Provide the [x, y] coordinate of the cell's center where the given text is located.  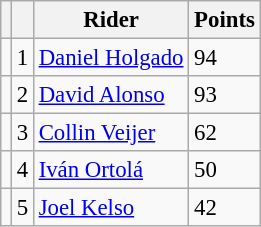
50 [224, 170]
Collin Veijer [110, 133]
Daniel Holgado [110, 58]
93 [224, 95]
42 [224, 208]
Joel Kelso [110, 208]
4 [22, 170]
3 [22, 133]
1 [22, 58]
94 [224, 58]
5 [22, 208]
2 [22, 95]
Points [224, 20]
Rider [110, 20]
Iván Ortolá [110, 170]
David Alonso [110, 95]
62 [224, 133]
